Identify which cell holds the provided text, then report its (X, Y) central coordinate. 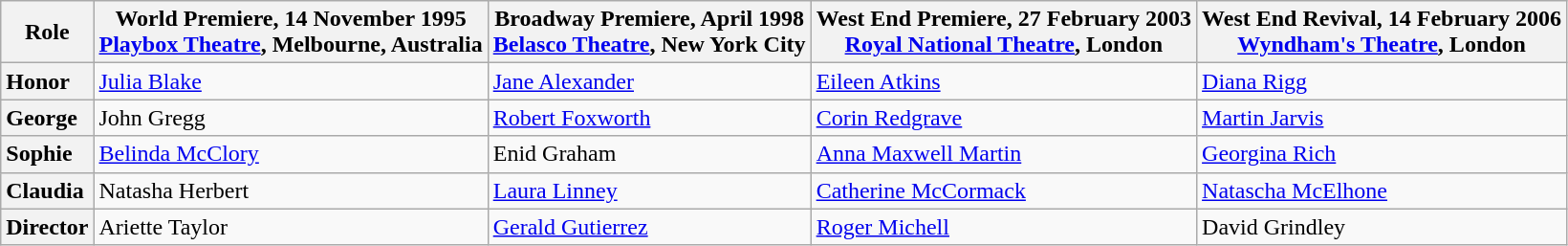
Roger Michell (1004, 227)
Jane Alexander (649, 81)
Julia Blake (291, 81)
Anna Maxwell Martin (1004, 154)
Catherine McCormack (1004, 190)
Honor (48, 81)
Ariette Taylor (291, 227)
Robert Foxworth (649, 118)
Enid Graham (649, 154)
Laura Linney (649, 190)
Natasha Herbert (291, 190)
World Premiere, 14 November 1995Playbox Theatre, Melbourne, Australia (291, 33)
West End Revival, 14 February 2006Wyndham's Theatre, London (1383, 33)
David Grindley (1383, 227)
Corin Redgrave (1004, 118)
Eileen Atkins (1004, 81)
George (48, 118)
Broadway Premiere, April 1998Belasco Theatre, New York City (649, 33)
Claudia (48, 190)
Gerald Gutierrez (649, 227)
Sophie (48, 154)
Georgina Rich (1383, 154)
John Gregg (291, 118)
Belinda McClory (291, 154)
Natascha McElhone (1383, 190)
West End Premiere, 27 February 2003Royal National Theatre, London (1004, 33)
Martin Jarvis (1383, 118)
Director (48, 227)
Role (48, 33)
Diana Rigg (1383, 81)
